Capture the cell that displays the provided text and extract its (x, y) central coordinate. 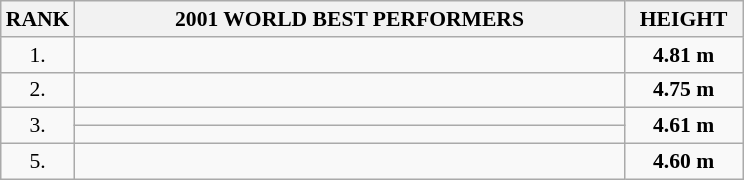
4.60 m (684, 162)
3. (38, 126)
2001 WORLD BEST PERFORMERS (349, 19)
1. (38, 55)
4.81 m (684, 55)
4.75 m (684, 90)
RANK (38, 19)
5. (38, 162)
2. (38, 90)
4.61 m (684, 126)
HEIGHT (684, 19)
